Capture the cell that displays the provided text and extract its [x, y] central coordinate. 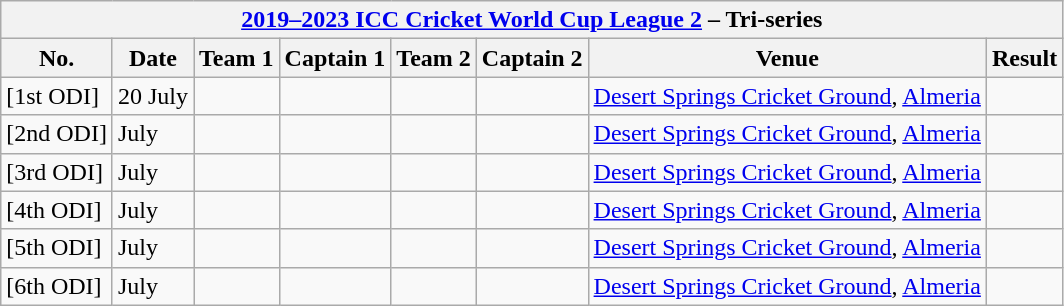
Result [1024, 58]
[6th ODI] [57, 286]
Captain 2 [532, 58]
[1st ODI] [57, 96]
Venue [787, 58]
[2nd ODI] [57, 134]
[4th ODI] [57, 210]
Date [152, 58]
2019–2023 ICC Cricket World Cup League 2 – Tri-series [532, 20]
Captain 1 [335, 58]
No. [57, 58]
Team 2 [434, 58]
Team 1 [237, 58]
20 July [152, 96]
[5th ODI] [57, 248]
[3rd ODI] [57, 172]
